Extract the (X, Y) coordinate from the center of the cell holding the provided text.  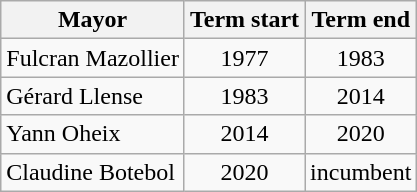
Claudine Botebol (93, 172)
Gérard Llense (93, 96)
Yann Oheix (93, 134)
Mayor (93, 20)
incumbent (361, 172)
1977 (244, 58)
Term start (244, 20)
Fulcran Mazollier (93, 58)
Term end (361, 20)
